Detect which cell encompasses the target text, then output its (x, y) center coordinate. 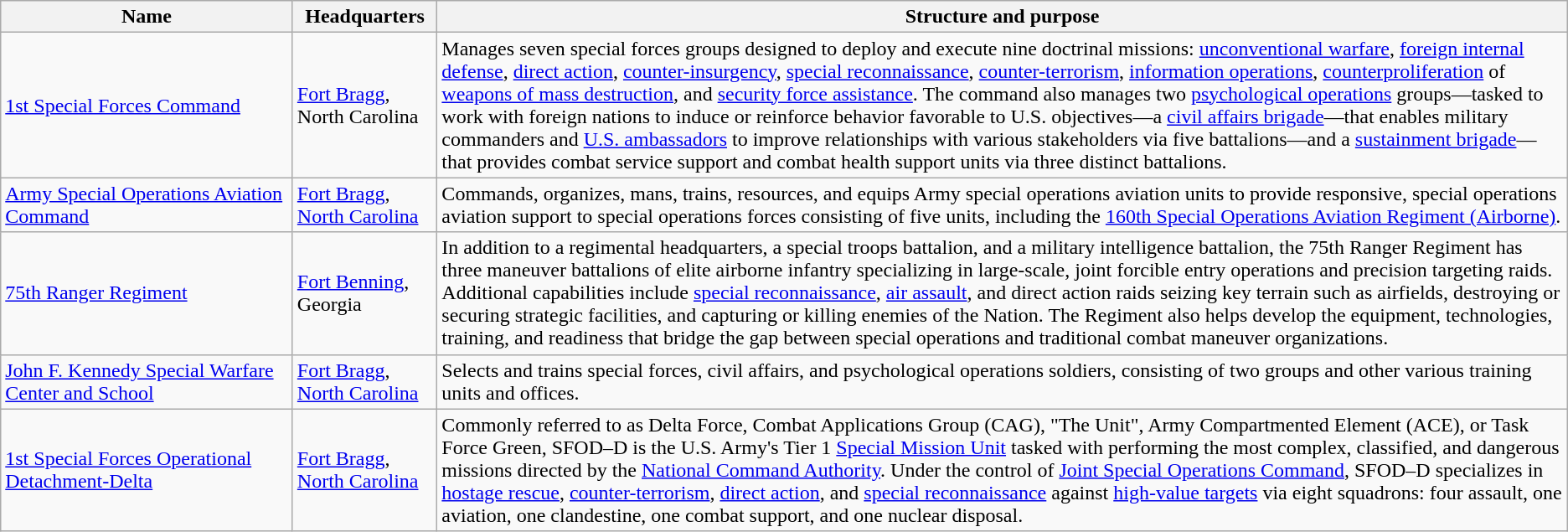
1st Special Forces Operational Detachment-Delta (147, 470)
John F. Kennedy Special Warfare Center and School (147, 382)
Fort Benning, Georgia (365, 293)
Structure and purpose (1002, 17)
Headquarters (365, 17)
75th Ranger Regiment (147, 293)
Name (147, 17)
Army Special Operations Aviation Command (147, 204)
1st Special Forces Command (147, 106)
